Identify which cell holds the provided text, then report its [X, Y] central coordinate. 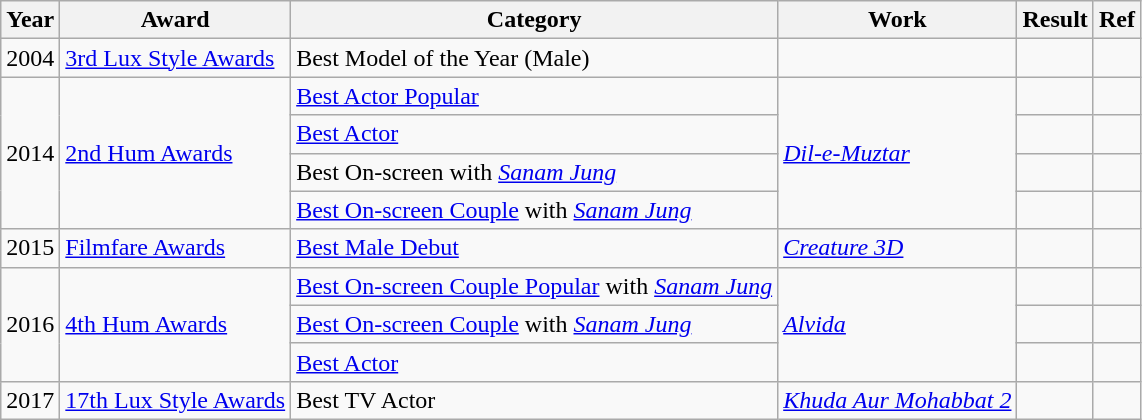
Best TV Actor [534, 400]
Year [30, 20]
Ref [1116, 20]
2017 [30, 400]
Best Model of the Year (Male) [534, 58]
Category [534, 20]
4th Hum Awards [176, 324]
Best Actor Popular [534, 96]
Creature 3D [898, 248]
2016 [30, 324]
2014 [30, 153]
2nd Hum Awards [176, 153]
3rd Lux Style Awards [176, 58]
Award [176, 20]
2004 [30, 58]
2015 [30, 248]
Work [898, 20]
Result [1055, 20]
Best On-screen Couple Popular with Sanam Jung [534, 286]
Dil-e-Muztar [898, 153]
Best On-screen with Sanam Jung [534, 172]
Best Male Debut [534, 248]
Alvida [898, 324]
Filmfare Awards [176, 248]
17th Lux Style Awards [176, 400]
Khuda Aur Mohabbat 2 [898, 400]
